Detect which cell encompasses the target text, then output its [x, y] center coordinate. 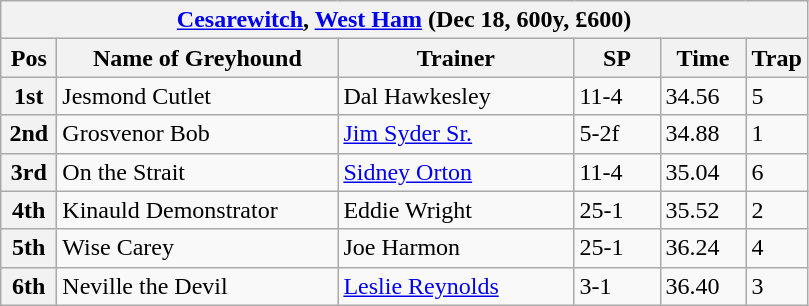
Joe Harmon [456, 248]
1 [776, 134]
Jim Syder Sr. [456, 134]
Time [703, 58]
Kinauld Demonstrator [198, 210]
2 [776, 210]
6 [776, 172]
3rd [29, 172]
5 [776, 96]
Name of Greyhound [198, 58]
Grosvenor Bob [198, 134]
3 [776, 286]
Jesmond Cutlet [198, 96]
6th [29, 286]
35.52 [703, 210]
Cesarewitch, West Ham (Dec 18, 600y, £600) [404, 20]
Trainer [456, 58]
Pos [29, 58]
Sidney Orton [456, 172]
1st [29, 96]
34.56 [703, 96]
Trap [776, 58]
4th [29, 210]
3-1 [617, 286]
35.04 [703, 172]
36.40 [703, 286]
5-2f [617, 134]
Eddie Wright [456, 210]
SP [617, 58]
36.24 [703, 248]
Leslie Reynolds [456, 286]
Wise Carey [198, 248]
Dal Hawkesley [456, 96]
4 [776, 248]
Neville the Devil [198, 286]
2nd [29, 134]
On the Strait [198, 172]
34.88 [703, 134]
5th [29, 248]
